Provide the [X, Y] coordinate of the cell's center where the given text is located.  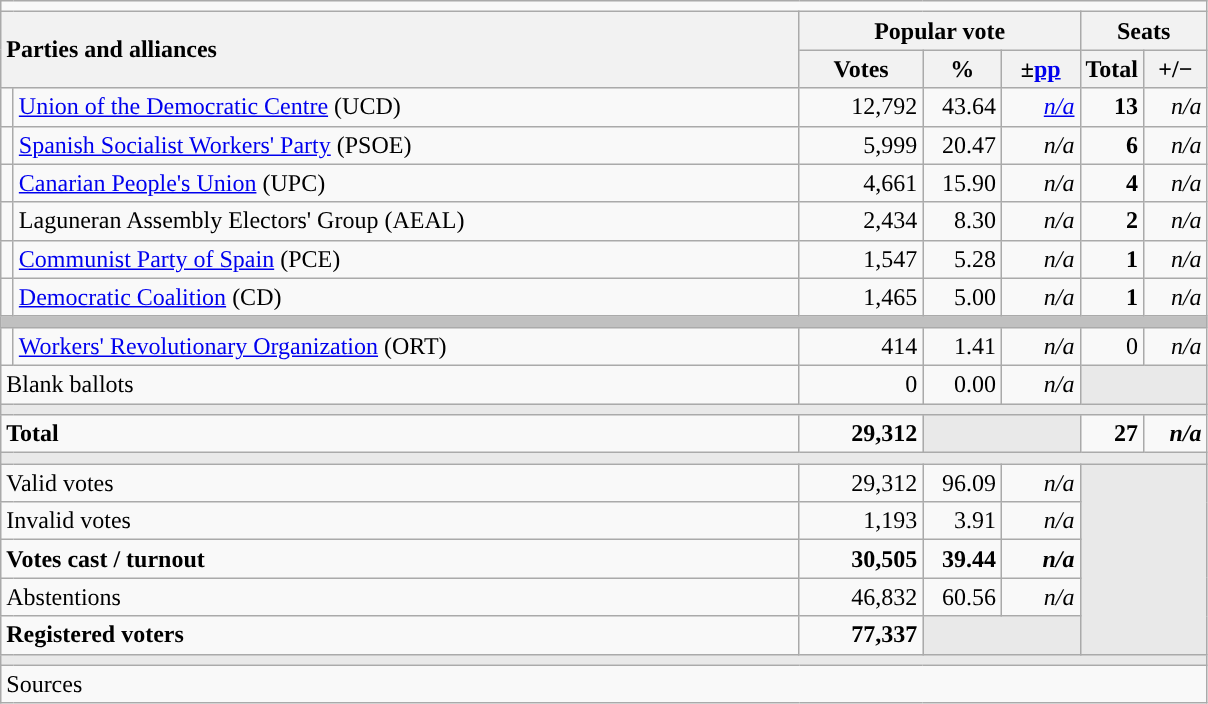
Registered voters [400, 635]
Workers' Revolutionary Organization (ORT) [406, 346]
Votes [861, 69]
4,661 [861, 183]
2 [1112, 221]
46,832 [861, 597]
39.44 [962, 559]
20.47 [962, 145]
Parties and alliances [400, 50]
Canarian People's Union (UPC) [406, 183]
Spanish Socialist Workers' Party (PSOE) [406, 145]
1.41 [962, 346]
±pp [1040, 69]
1,465 [861, 297]
5.00 [962, 297]
27 [1112, 434]
4 [1112, 183]
Abstentions [400, 597]
6 [1112, 145]
3.91 [962, 521]
Popular vote [940, 31]
Democratic Coalition (CD) [406, 297]
Votes cast / turnout [400, 559]
96.09 [962, 483]
Blank ballots [400, 384]
+/− [1176, 69]
Communist Party of Spain (PCE) [406, 259]
0.00 [962, 384]
1,193 [861, 521]
15.90 [962, 183]
Laguneran Assembly Electors' Group (AEAL) [406, 221]
Sources [604, 684]
12,792 [861, 107]
60.56 [962, 597]
Invalid votes [400, 521]
43.64 [962, 107]
Valid votes [400, 483]
Seats [1144, 31]
1,547 [861, 259]
414 [861, 346]
5,999 [861, 145]
77,337 [861, 635]
5.28 [962, 259]
13 [1112, 107]
Union of the Democratic Centre (UCD) [406, 107]
30,505 [861, 559]
% [962, 69]
8.30 [962, 221]
2,434 [861, 221]
